From the cell containing the given text, extract its center point as (X, Y) coordinate. 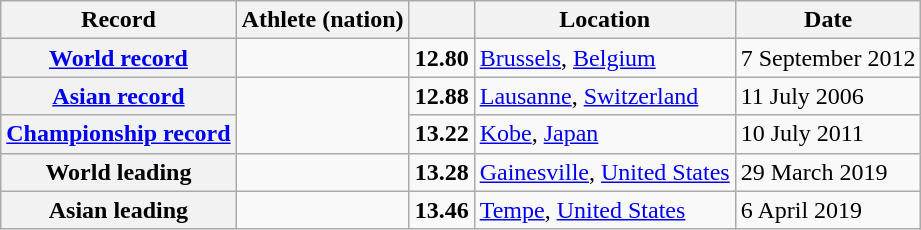
13.46 (442, 210)
7 September 2012 (828, 58)
Kobe, Japan (604, 134)
13.28 (442, 172)
Location (604, 20)
13.22 (442, 134)
World record (118, 58)
6 April 2019 (828, 210)
Asian leading (118, 210)
Tempe, United States (604, 210)
12.80 (442, 58)
Brussels, Belgium (604, 58)
Lausanne, Switzerland (604, 96)
Date (828, 20)
11 July 2006 (828, 96)
World leading (118, 172)
Record (118, 20)
10 July 2011 (828, 134)
12.88 (442, 96)
Gainesville, United States (604, 172)
Championship record (118, 134)
Athlete (nation) (322, 20)
29 March 2019 (828, 172)
Asian record (118, 96)
